From the cell containing the given text, extract its center point as [X, Y] coordinate. 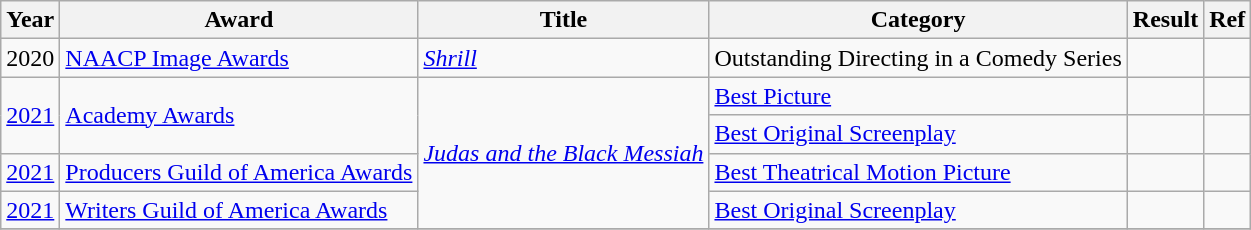
Result [1165, 20]
Academy Awards [239, 115]
Award [239, 20]
Title [564, 20]
Shrill [564, 58]
Outstanding Directing in a Comedy Series [918, 58]
Best Picture [918, 96]
Judas and the Black Messiah [564, 153]
Category [918, 20]
Year [30, 20]
Ref [1228, 20]
2020 [30, 58]
Producers Guild of America Awards [239, 172]
Best Theatrical Motion Picture [918, 172]
NAACP Image Awards [239, 58]
Writers Guild of America Awards [239, 210]
